For the text-containing cell, return its midpoint in (X, Y) coordinate format. 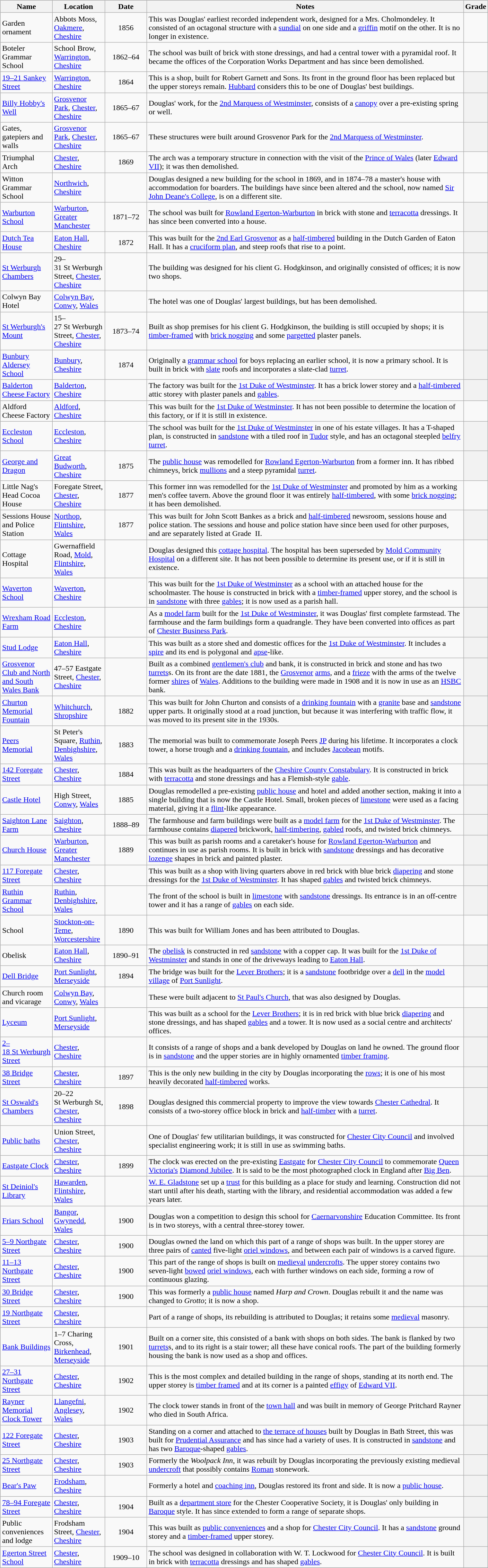
Saighton Lane Farm (26, 825)
This was built for William Jones and has been attributed to Douglas. (305, 930)
Grosvenor Club and North and South Wales Bank (26, 677)
27–31 Northgate Street (26, 1380)
Aldford, Cheshire (79, 411)
Foregate Street, Chester, Cheshire (79, 495)
1862–64 (126, 57)
Abbots Moss, Oakmere, Cheshire (79, 27)
Aldford Cheese Factory (26, 411)
1871–72 (126, 217)
This is the only new building in the city by Douglas incorporating the rows; it is one of his most heavily decorated half-timbered works. (305, 1077)
1874 (126, 365)
Ruthin, Denbighshire, Wales (79, 900)
Notes (305, 6)
The clock tower stands in front of the town hall and was built in memory of George Pritchard Rayner who died in South Africa. (305, 1410)
Lyceum (26, 1022)
Sessions House and Police Station (26, 525)
Triumphal Arch (26, 162)
Colwyn Bay Hotel (26, 301)
Castle Hotel (26, 800)
Rayner Memorial Clock Tower (26, 1410)
Church House (26, 850)
This was formerly a public house named Harp and Crown. Douglas rebuilt it and the name was changed to Grotto; it is now a shop. (305, 1296)
Bangor, Gwynedd, Wales (79, 1221)
Dutch Tea House (26, 242)
Balderton, Cheshire (79, 390)
St Oswald's Chambers (26, 1107)
Wrexham Road Farm (26, 622)
This was built as a store shed and domestic offices for the 1st Duke of Westminster. It includes a spire and its end is polygonal and apse-like. (305, 647)
Saighton, Cheshire (79, 825)
St Werburgh Chambers (26, 272)
St Peter's Square, Ruthin, Denbighshire, Wales (79, 745)
Formerly a hotel and coaching inn, Douglas restored its front and side. It is now a public house. (305, 1486)
Great Budworth, Cheshire (79, 466)
1875 (126, 466)
1889 (126, 850)
1901 (126, 1347)
School Brow, Warrington, Cheshire (79, 57)
Grade (476, 6)
5–9 Northgate Street (26, 1246)
The factory was built for the 1st Duke of Westminster. It has a brick lower storey and a half-timbered attic storey with plaster panels and gables. (305, 390)
Obelisk (26, 955)
Friars School (26, 1221)
Eccleston School (26, 436)
25 Northgate Street (26, 1465)
These structures were built around Grosvenor Park for the 2nd Marquess of Westminster. (305, 137)
Witton Grammar School (26, 188)
30 Bridge Street (26, 1296)
Balderton Cheese Factory (26, 390)
Cottage Hospital (26, 559)
Stud Lodge (26, 647)
Northop, Flintshire, Wales (79, 525)
1883 (126, 745)
15–27 St Werburgh Street, Chester, Cheshire (79, 331)
11–13 Northgate Street (26, 1271)
Ruthin Grammar School (26, 900)
The bridge was built for the Lever Brothers; it is a sandstone footbridge over a dell in the model village of Port Sunlight. (305, 976)
47–57 Eastgate Street, Chester, Cheshire (79, 677)
29–31 St Werburgh Street, Chester, Cheshire (79, 272)
Public baths (26, 1141)
Bunbury, Cheshire (79, 365)
Date (126, 6)
1882 (126, 711)
117 Foregate Street (26, 875)
Bunbury Aldersey School (26, 365)
The school was built for Rowland Egerton-Warburton in brick with stone and terracotta dressings. It has since been converted into a house. (305, 217)
Eastgate Clock (26, 1166)
19 Northgate Street (26, 1317)
This was built as public conveniences and a shop for Chester City Council. It has a sandstone ground storey and a timber-framed upper storey. (305, 1532)
Union Street, Chester, Cheshire (79, 1141)
1909–10 (126, 1557)
Little Nag's Head Cocoa House (26, 495)
Frodsham Street, Chester, Cheshire (79, 1532)
Egerton Street School (26, 1557)
Billy Hobby's Well (26, 107)
1872 (126, 242)
Dell Bridge (26, 976)
Waverton School (26, 593)
122 Foregate Street (26, 1440)
1869 (126, 162)
1884 (126, 775)
The building was designed for his client G. Hodgkinson, and originally consisted of offices; it is now two shops. (305, 272)
2–18 St Werburgh Street (26, 1052)
1885 (126, 800)
1864 (126, 82)
Warrington, Cheshire (79, 82)
The arch was a temporary structure in connection with the visit of the Prince of Wales (later Edward VII); it was then demolished. (305, 162)
The public house was remodelled for Rowland Egerton-Warburton from a former inn. It has ribbed chimneys, brick mullions and a steep pyramidal turret. (305, 466)
Llangefni, Anglesey, Wales (79, 1410)
St Deiniol's Library (26, 1191)
Waverton, Cheshire (79, 593)
Warburton School (26, 217)
1888–89 (126, 825)
1897 (126, 1077)
142 Foregate Street (26, 775)
Gates, gatepiers and walls (26, 137)
Frodsham, Cheshire (79, 1486)
Gwernaffield Road, Mold, Flintshire, Wales (79, 559)
Part of a range of shops, its rebuilding is attributed to Douglas; it retains some medieval masonry. (305, 1317)
1873–74 (126, 331)
1856 (126, 27)
Peers Memorial (26, 745)
Bear's Paw (26, 1486)
Churton Memorial Fountain (26, 711)
Name (26, 6)
Bank Buildings (26, 1347)
The hotel was one of Douglas' largest buildings, but has been demolished. (305, 301)
1890–91 (126, 955)
1899 (126, 1166)
Whitchurch, Shropshire (79, 711)
1894 (126, 976)
78–94 Foregate Street (26, 1507)
1898 (126, 1107)
This was built for the 1st Duke of Westminster. It has not been possible to determine the location of this factory, or if it is still in existence. (305, 411)
Stockton-on-Teme, Worcestershire (79, 930)
Northwich, Cheshire (79, 188)
Boteler Grammar School (26, 57)
Location (79, 6)
1890 (126, 930)
Public conveniences and lodge (26, 1532)
Hawarden, Flintshire, Wales (79, 1191)
High Street, Conwy, Wales (79, 800)
19–21 Sankey Street (26, 82)
These were built adjacent to St Paul's Church, that was also designed by Douglas. (305, 997)
1–7 Charing Cross, Birkenhead, Merseyside (79, 1347)
St Werburgh's Mount (26, 331)
George and Dragon (26, 466)
Garden ornament (26, 27)
Church room and vicarage (26, 997)
School (26, 930)
Douglas' work, for the 2nd Marquess of Westminster, consists of a canopy over a pre-existing spring or well. (305, 107)
20–22 St Werburgh St, Chester, Cheshire (79, 1107)
38 Bridge Street (26, 1077)
